Capture the cell that displays the provided text and extract its [X, Y] central coordinate. 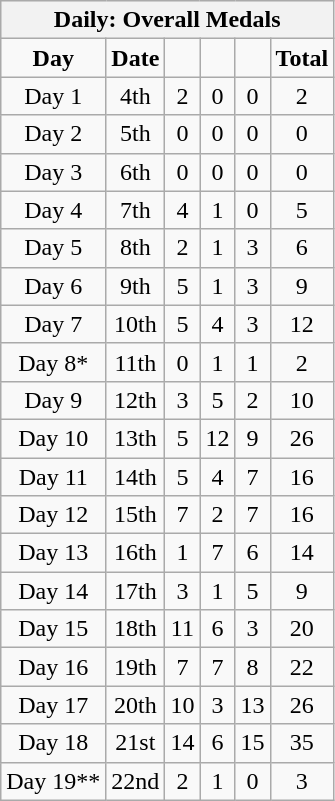
22nd [136, 781]
Day 18 [54, 743]
9th [136, 286]
11 [182, 629]
Day [54, 58]
8th [136, 248]
6th [136, 172]
7th [136, 210]
Day 19** [54, 781]
11th [136, 362]
Day 10 [54, 438]
12th [136, 400]
5th [136, 134]
Date [136, 58]
10th [136, 324]
Day 14 [54, 591]
22 [302, 667]
Day 1 [54, 96]
21st [136, 743]
4th [136, 96]
18th [136, 629]
Day 8* [54, 362]
13th [136, 438]
Day 11 [54, 477]
20 [302, 629]
Day 9 [54, 400]
Day 3 [54, 172]
17th [136, 591]
Day 2 [54, 134]
15 [252, 743]
8 [252, 667]
Day 4 [54, 210]
14th [136, 477]
15th [136, 515]
Day 6 [54, 286]
Day 12 [54, 515]
Total [302, 58]
13 [252, 705]
16th [136, 553]
Day 5 [54, 248]
Day 7 [54, 324]
Daily: Overall Medals [168, 20]
Day 13 [54, 553]
Day 17 [54, 705]
35 [302, 743]
19th [136, 667]
Day 15 [54, 629]
20th [136, 705]
Day 16 [54, 667]
